Locate the cell with the specified text and output its [x, y] center coordinate. 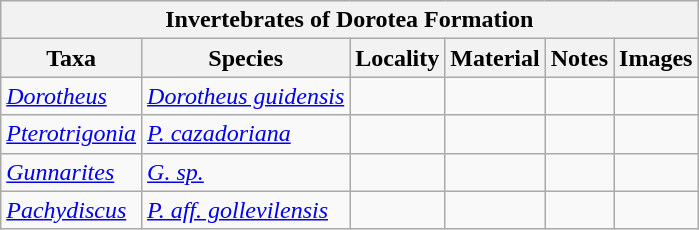
Images [656, 58]
Material [495, 58]
Dorotheus guidensis [246, 96]
Locality [398, 58]
Gunnarites [72, 172]
Taxa [72, 58]
Dorotheus [72, 96]
Species [246, 58]
Invertebrates of Dorotea Formation [350, 20]
P. cazadoriana [246, 134]
Notes [579, 58]
G. sp. [246, 172]
Pterotrigonia [72, 134]
P. aff. gollevilensis [246, 210]
Pachydiscus [72, 210]
